Locate the cell with the specified text and output its [X, Y] center coordinate. 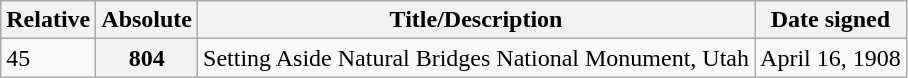
804 [147, 58]
Title/Description [476, 20]
Relative [48, 20]
Absolute [147, 20]
April 16, 1908 [831, 58]
Setting Aside Natural Bridges National Monument, Utah [476, 58]
Date signed [831, 20]
45 [48, 58]
